Capture the cell that displays the provided text and extract its [x, y] central coordinate. 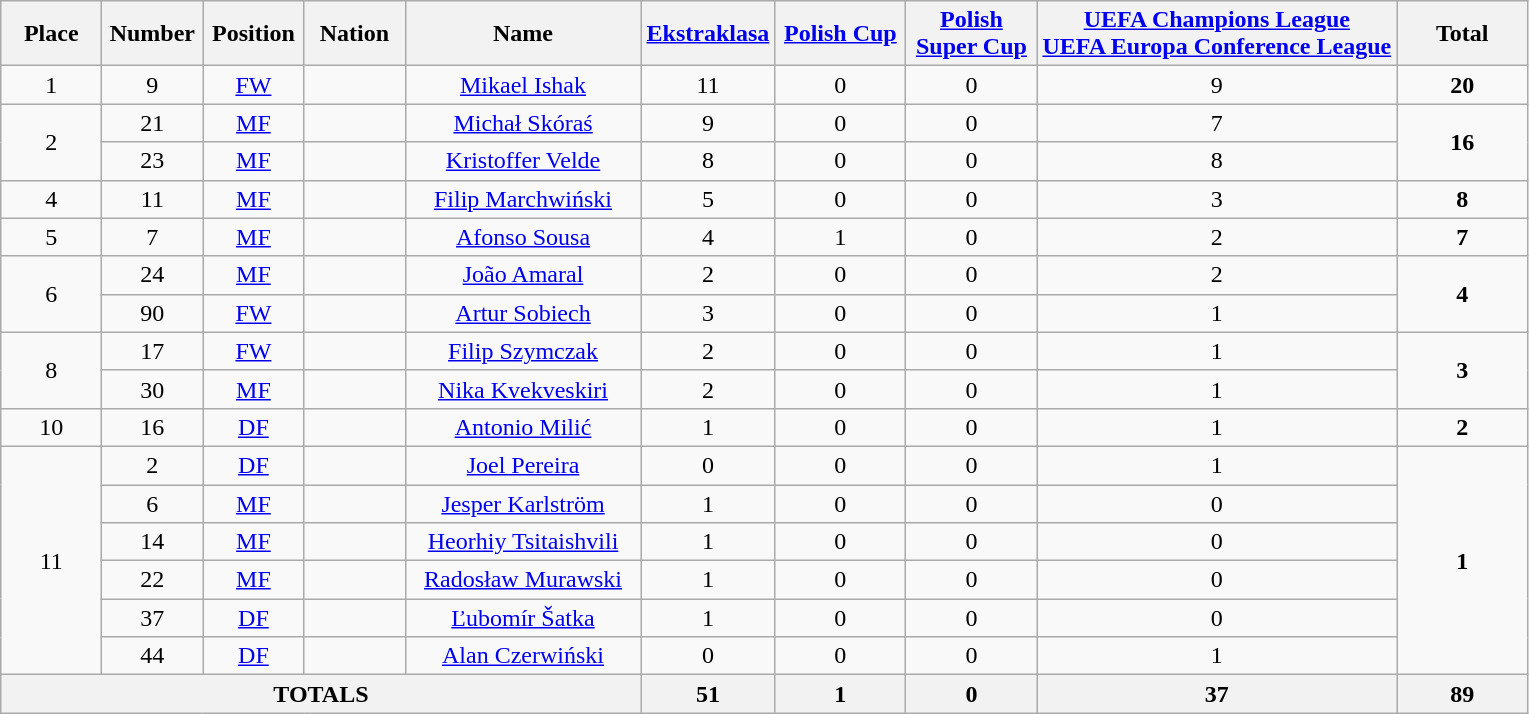
Kristoffer Velde [523, 161]
17 [152, 351]
Polish Cup [840, 34]
Ekstraklasa [708, 34]
João Amaral [523, 275]
TOTALS [321, 694]
Artur Sobiech [523, 313]
21 [152, 123]
51 [708, 694]
Name [523, 34]
10 [52, 427]
Michał Skóraś [523, 123]
90 [152, 313]
Afonso Sousa [523, 237]
23 [152, 161]
Heorhiy Tsitaishvili [523, 542]
22 [152, 580]
Number [152, 34]
14 [152, 542]
Place [52, 34]
Polish Super Cup [972, 34]
30 [152, 389]
UEFA Champions LeagueUEFA Europa Conference League [1217, 34]
Filip Marchwiński [523, 199]
Jesper Karlström [523, 503]
Alan Czerwiński [523, 656]
Filip Szymczak [523, 351]
Joel Pereira [523, 465]
Total [1462, 34]
Radosław Murawski [523, 580]
Ľubomír Šatka [523, 618]
20 [1462, 85]
Mikael Ishak [523, 85]
Position [254, 34]
24 [152, 275]
89 [1462, 694]
Nation [354, 34]
Nika Kvekveskiri [523, 389]
Antonio Milić [523, 427]
44 [152, 656]
